From the cell containing the given text, extract its center point as (x, y) coordinate. 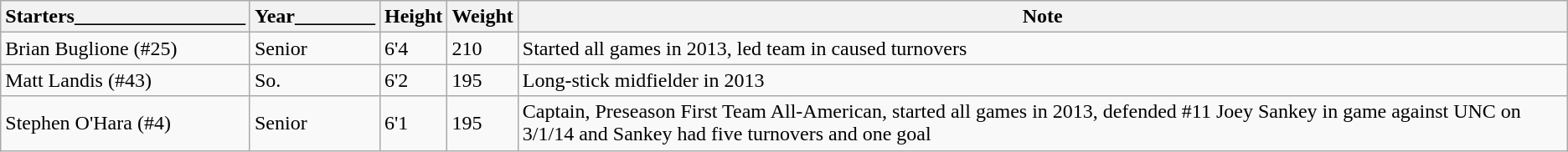
Matt Landis (#43) (126, 80)
Brian Buglione (#25) (126, 48)
Started all games in 2013, led team in caused turnovers (1042, 48)
210 (482, 48)
Starters_________________ (126, 17)
Year________ (315, 17)
6'2 (413, 80)
Height (413, 17)
Note (1042, 17)
Weight (482, 17)
Long-stick midfielder in 2013 (1042, 80)
6'4 (413, 48)
So. (315, 80)
Stephen O'Hara (#4) (126, 124)
6'1 (413, 124)
